Determine the [X, Y] coordinate at the center of the cell enclosing the given text.  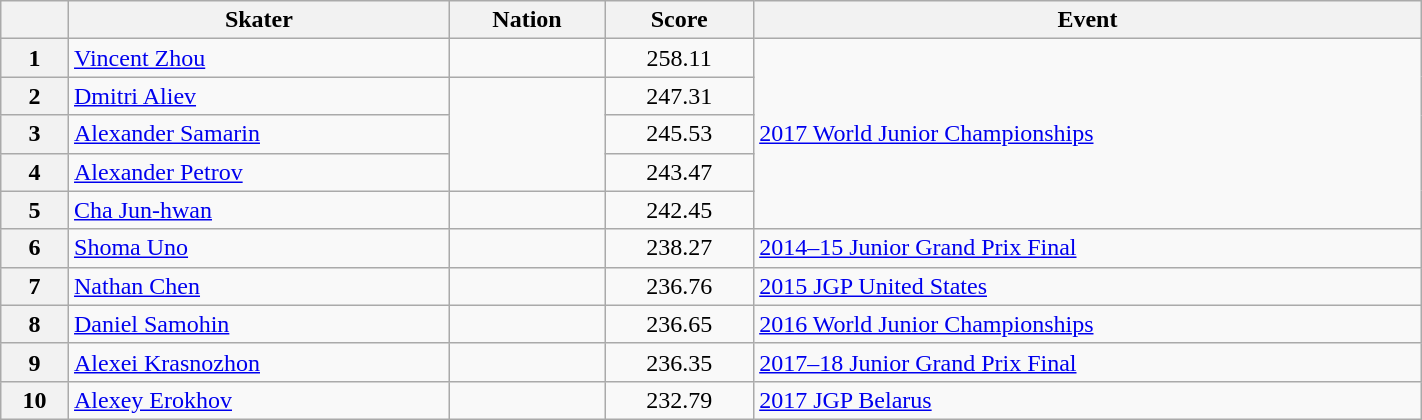
Shoma Uno [260, 248]
10 [35, 400]
258.11 [680, 58]
2017–18 Junior Grand Prix Final [1088, 362]
6 [35, 248]
Skater [260, 20]
Alexei Krasnozhon [260, 362]
243.47 [680, 172]
232.79 [680, 400]
9 [35, 362]
Alexander Petrov [260, 172]
4 [35, 172]
2017 World Junior Championships [1088, 134]
238.27 [680, 248]
1 [35, 58]
Nation [526, 20]
247.31 [680, 96]
Vincent Zhou [260, 58]
Alexey Erokhov [260, 400]
236.76 [680, 286]
Dmitri Aliev [260, 96]
Event [1088, 20]
Score [680, 20]
242.45 [680, 210]
3 [35, 134]
245.53 [680, 134]
Nathan Chen [260, 286]
7 [35, 286]
2016 World Junior Championships [1088, 324]
Alexander Samarin [260, 134]
236.65 [680, 324]
5 [35, 210]
Daniel Samohin [260, 324]
8 [35, 324]
2014–15 Junior Grand Prix Final [1088, 248]
236.35 [680, 362]
2017 JGP Belarus [1088, 400]
Cha Jun-hwan [260, 210]
2 [35, 96]
2015 JGP United States [1088, 286]
